Output the [X, Y] coordinate of the center of the cell containing the given text.  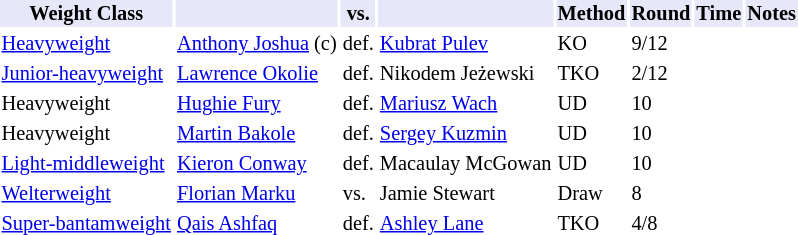
Kubrat Pulev [466, 44]
Draw [592, 194]
Nikodem Jeżewski [466, 74]
Kieron Conway [256, 164]
9/12 [661, 44]
Time [719, 14]
Jamie Stewart [466, 194]
TKO [592, 74]
Anthony Joshua (c) [256, 44]
Junior-heavyweight [86, 74]
Florian Marku [256, 194]
KO [592, 44]
Light-middleweight [86, 164]
Macaulay McGowan [466, 164]
Round [661, 14]
Sergey Kuzmin [466, 134]
Hughie Fury [256, 104]
Method [592, 14]
Welterweight [86, 194]
Notes [772, 14]
8 [661, 194]
Mariusz Wach [466, 104]
2/12 [661, 74]
Weight Class [86, 14]
Lawrence Okolie [256, 74]
Martin Bakole [256, 134]
